Find where the given text appears and provide that cell's center as [x, y] coordinate. 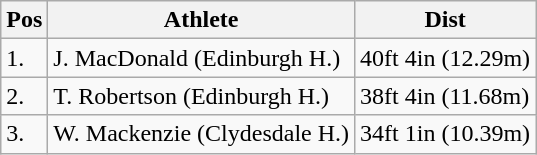
40ft 4in (12.29m) [446, 58]
J. MacDonald (Edinburgh H.) [202, 58]
1. [24, 58]
W. Mackenzie (Clydesdale H.) [202, 134]
Dist [446, 20]
3. [24, 134]
34ft 1in (10.39m) [446, 134]
Athlete [202, 20]
T. Robertson (Edinburgh H.) [202, 96]
2. [24, 96]
Pos [24, 20]
38ft 4in (11.68m) [446, 96]
